Scan for the cell matching the given text and deliver its (X, Y) coordinate at center. 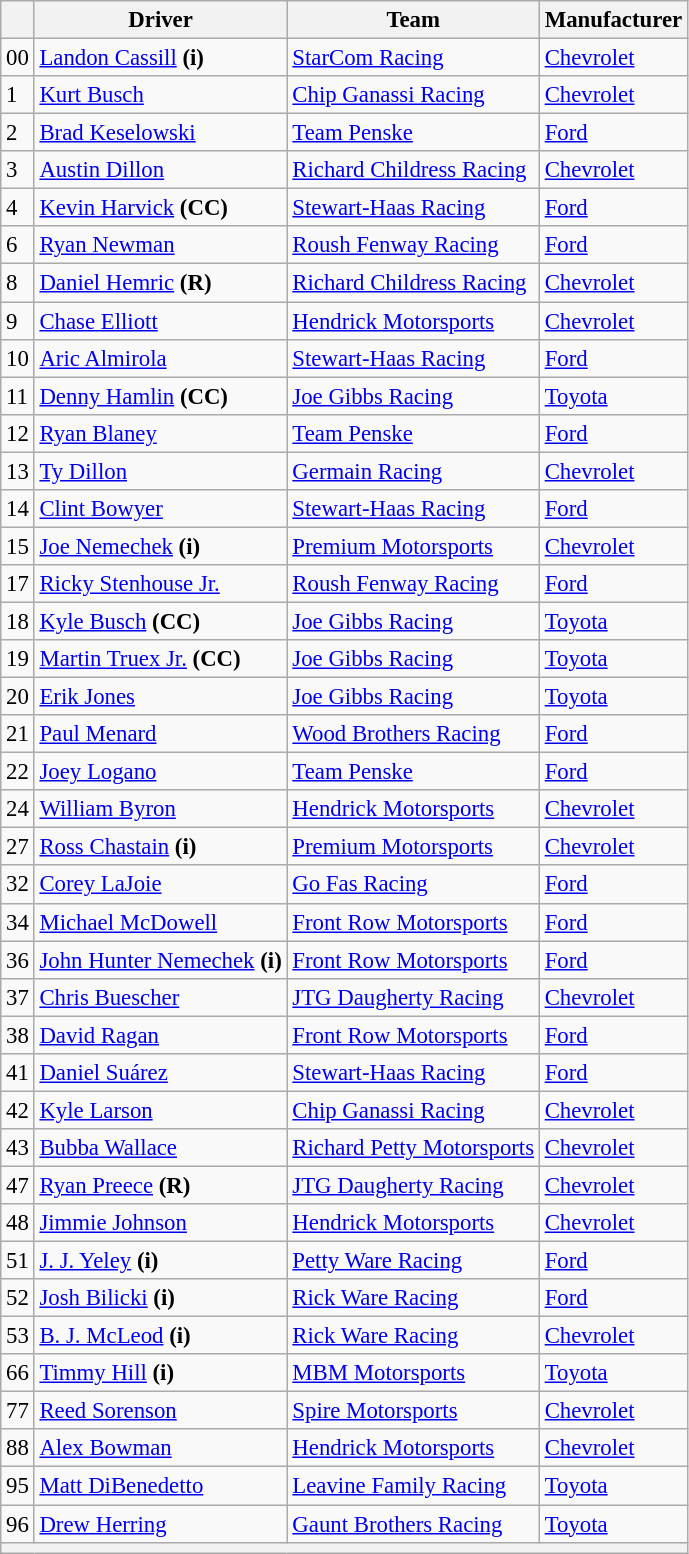
Ryan Newman (160, 245)
Petty Ware Racing (413, 1261)
8 (18, 283)
William Byron (160, 809)
38 (18, 1035)
77 (18, 1411)
Alex Bowman (160, 1449)
1 (18, 95)
11 (18, 396)
17 (18, 584)
StarCom Racing (413, 58)
96 (18, 1524)
52 (18, 1298)
B. J. McLeod (i) (160, 1336)
Spire Motorsports (413, 1411)
Timmy Hill (i) (160, 1373)
Driver (160, 20)
37 (18, 997)
41 (18, 1073)
32 (18, 885)
Jimmie Johnson (160, 1223)
Germain Racing (413, 471)
88 (18, 1449)
51 (18, 1261)
95 (18, 1486)
Ryan Preece (R) (160, 1185)
47 (18, 1185)
Chase Elliott (160, 321)
Leavine Family Racing (413, 1486)
24 (18, 809)
27 (18, 847)
Gaunt Brothers Racing (413, 1524)
2 (18, 133)
Erik Jones (160, 697)
Reed Sorenson (160, 1411)
15 (18, 546)
Ryan Blaney (160, 433)
10 (18, 358)
Chris Buescher (160, 997)
Kyle Larson (160, 1110)
21 (18, 734)
18 (18, 621)
David Ragan (160, 1035)
22 (18, 772)
Team (413, 20)
Drew Herring (160, 1524)
Richard Petty Motorsports (413, 1148)
Denny Hamlin (CC) (160, 396)
36 (18, 960)
MBM Motorsports (413, 1373)
4 (18, 208)
Clint Bowyer (160, 509)
Joe Nemechek (i) (160, 546)
48 (18, 1223)
Kevin Harvick (CC) (160, 208)
Ty Dillon (160, 471)
J. J. Yeley (i) (160, 1261)
9 (18, 321)
Joey Logano (160, 772)
34 (18, 922)
Manufacturer (613, 20)
John Hunter Nemechek (i) (160, 960)
Martin Truex Jr. (CC) (160, 659)
Corey LaJoie (160, 885)
43 (18, 1148)
Paul Menard (160, 734)
Michael McDowell (160, 922)
Kurt Busch (160, 95)
Brad Keselowski (160, 133)
Austin Dillon (160, 170)
66 (18, 1373)
Josh Bilicki (i) (160, 1298)
Ricky Stenhouse Jr. (160, 584)
3 (18, 170)
Wood Brothers Racing (413, 734)
42 (18, 1110)
20 (18, 697)
12 (18, 433)
19 (18, 659)
14 (18, 509)
Aric Almirola (160, 358)
Daniel Hemric (R) (160, 283)
Matt DiBenedetto (160, 1486)
Ross Chastain (i) (160, 847)
6 (18, 245)
Go Fas Racing (413, 885)
Bubba Wallace (160, 1148)
Daniel Suárez (160, 1073)
13 (18, 471)
00 (18, 58)
Landon Cassill (i) (160, 58)
53 (18, 1336)
Kyle Busch (CC) (160, 621)
